Return [x, y] of the center of cell containing provided text 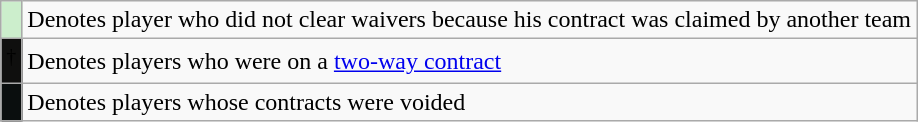
Denotes players whose contracts were voided [470, 102]
† [12, 62]
Denotes players who were on a two-way contract [470, 62]
Denotes player who did not clear waivers because his contract was claimed by another team [470, 20]
